Capture the cell that displays the provided text and extract its (X, Y) central coordinate. 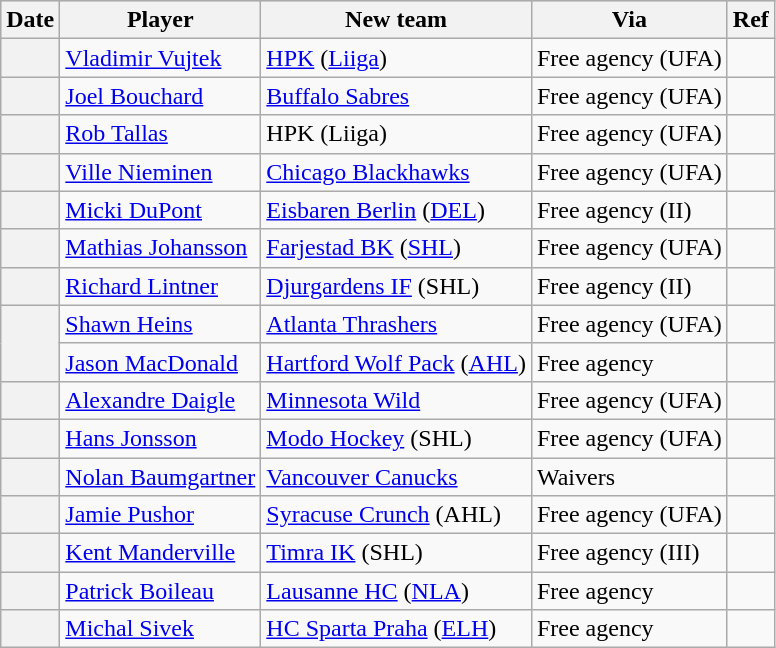
Hartford Wolf Pack (AHL) (396, 362)
Farjestad BK (SHL) (396, 248)
Djurgardens IF (SHL) (396, 286)
Kent Manderville (160, 553)
Via (629, 20)
Chicago Blackhawks (396, 172)
Jason MacDonald (160, 362)
Timra IK (SHL) (396, 553)
Date (30, 20)
Shawn Heins (160, 324)
Eisbaren Berlin (DEL) (396, 210)
Buffalo Sabres (396, 96)
Ville Nieminen (160, 172)
Richard Lintner (160, 286)
Hans Jonsson (160, 438)
Vancouver Canucks (396, 477)
New team (396, 20)
Michal Sivek (160, 629)
Free agency (III) (629, 553)
HC Sparta Praha (ELH) (396, 629)
Minnesota Wild (396, 400)
Waivers (629, 477)
Micki DuPont (160, 210)
Syracuse Crunch (AHL) (396, 515)
Mathias Johansson (160, 248)
Lausanne HC (NLA) (396, 591)
Jamie Pushor (160, 515)
Nolan Baumgartner (160, 477)
Vladimir Vujtek (160, 58)
Player (160, 20)
Patrick Boileau (160, 591)
Alexandre Daigle (160, 400)
Atlanta Thrashers (396, 324)
Rob Tallas (160, 134)
Joel Bouchard (160, 96)
Ref (750, 20)
Modo Hockey (SHL) (396, 438)
